Pinpoint the cell where the given text exists, returning its (x, y) midpoint coordinate. 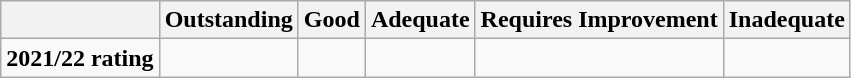
Good (332, 20)
Adequate (420, 20)
Requires Improvement (599, 20)
Inadequate (786, 20)
2021/22 rating (80, 58)
Outstanding (228, 20)
